Pinpoint the cell where the given text exists, returning its (X, Y) midpoint coordinate. 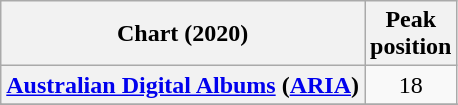
Australian Digital Albums (ARIA) (183, 85)
Chart (2020) (183, 34)
Peakposition (411, 34)
18 (411, 85)
